Output the (x, y) coordinate of the center of the cell containing the given text.  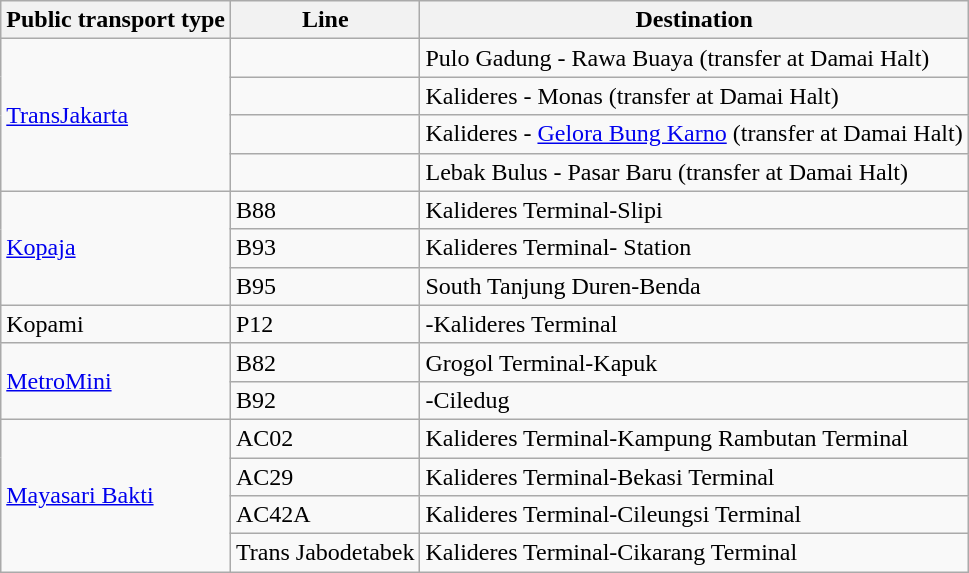
Kopaja (116, 248)
B92 (324, 400)
Kopami (116, 324)
Kalideres Terminal-Bekasi Terminal (694, 477)
Kalideres Terminal-Cikarang Terminal (694, 553)
Trans Jabodetabek (324, 553)
Grogol Terminal-Kapuk (694, 362)
Kalideres - Gelora Bung Karno (transfer at Damai Halt) (694, 134)
-Kalideres Terminal (694, 324)
B93 (324, 248)
Kalideres Terminal-Kampung Rambutan Terminal (694, 438)
MetroMini (116, 381)
Kalideres Terminal-Cileungsi Terminal (694, 515)
AC29 (324, 477)
B95 (324, 286)
AC42A (324, 515)
TransJakarta (116, 115)
Destination (694, 20)
Public transport type (116, 20)
South Tanjung Duren-Benda (694, 286)
Mayasari Bakti (116, 495)
-Ciledug (694, 400)
B88 (324, 210)
B82 (324, 362)
Kalideres Terminal- Station (694, 248)
AC02 (324, 438)
Lebak Bulus - Pasar Baru (transfer at Damai Halt) (694, 172)
Kalideres Terminal-Slipi (694, 210)
Kalideres - Monas (transfer at Damai Halt) (694, 96)
Pulo Gadung - Rawa Buaya (transfer at Damai Halt) (694, 58)
Line (324, 20)
P12 (324, 324)
